Output the (x, y) coordinate of the center of the cell containing the given text.  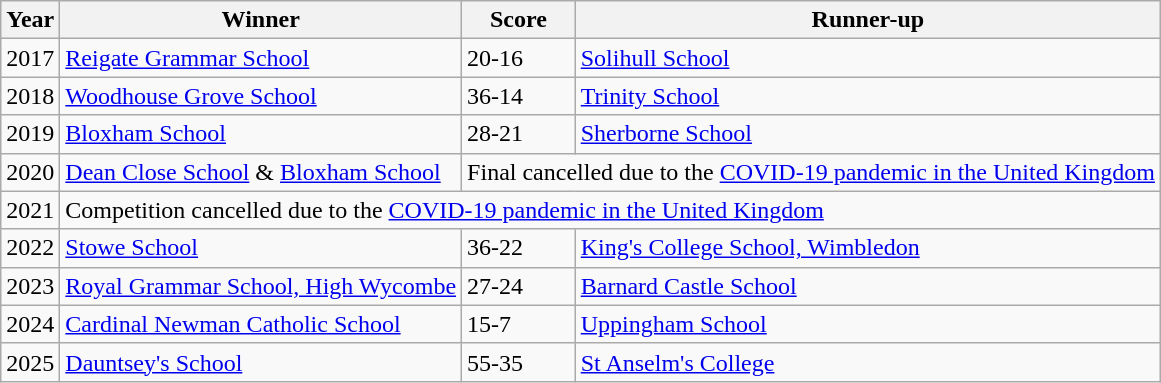
Final cancelled due to the COVID-19 pandemic in the United Kingdom (812, 172)
Dean Close School & Bloxham School (261, 172)
Year (30, 20)
Dauntsey's School (261, 362)
55-35 (519, 362)
Uppingham School (868, 324)
2022 (30, 248)
St Anselm's College (868, 362)
Solihull School (868, 58)
2021 (30, 210)
2019 (30, 134)
Royal Grammar School, High Wycombe (261, 286)
Runner-up (868, 20)
15-7 (519, 324)
2020 (30, 172)
Cardinal Newman Catholic School (261, 324)
36-14 (519, 96)
28-21 (519, 134)
Competition cancelled due to the COVID-19 pandemic in the United Kingdom (610, 210)
Barnard Castle School (868, 286)
Sherborne School (868, 134)
2023 (30, 286)
Stowe School (261, 248)
Bloxham School (261, 134)
Trinity School (868, 96)
2017 (30, 58)
20-16 (519, 58)
27-24 (519, 286)
Score (519, 20)
Woodhouse Grove School (261, 96)
2025 (30, 362)
2018 (30, 96)
King's College School, Wimbledon (868, 248)
2024 (30, 324)
36-22 (519, 248)
Reigate Grammar School (261, 58)
Winner (261, 20)
